Capture the cell that displays the provided text and extract its (X, Y) central coordinate. 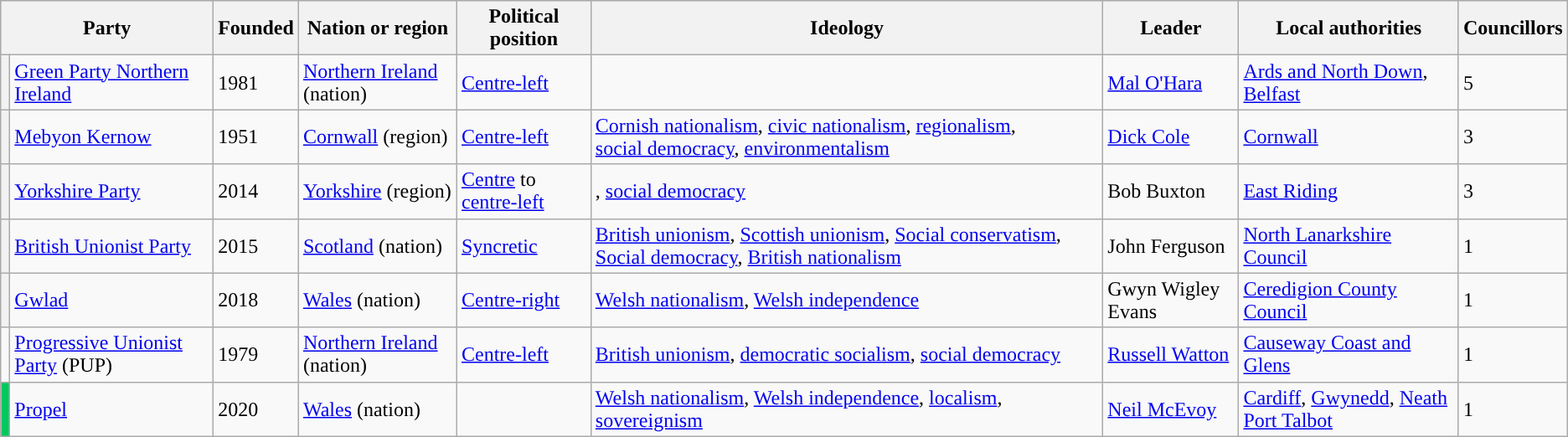
British unionism, Scottish unionism, Social conservatism, Social democracy, British nationalism (847, 246)
Progressive Unionist Party (PUP) (112, 355)
Cardiff, Gwynedd, Neath Port Talbot (1349, 409)
British Unionist Party (112, 246)
Cornwall (region) (377, 137)
Scotland (nation) (377, 246)
5 (1513, 82)
North Lanarkshire Council (1349, 246)
, social democracy (847, 191)
Local authorities (1349, 28)
1951 (256, 137)
Ceredigion County Council (1349, 300)
East Riding (1349, 191)
Welsh nationalism, Welsh independence (847, 300)
Party (107, 28)
Leader (1171, 28)
Founded (256, 28)
Syncretic (524, 246)
Mebyon Kernow (112, 137)
Neil McEvoy (1171, 409)
Propel (112, 409)
Mal O'Hara (1171, 82)
Yorkshire (region) (377, 191)
Cornish nationalism, civic nationalism, regionalism, social democracy, environmentalism (847, 137)
2018 (256, 300)
1979 (256, 355)
2015 (256, 246)
Ards and North Down, Belfast (1349, 82)
Green Party Northern Ireland (112, 82)
Yorkshire Party (112, 191)
Ideology (847, 28)
Bob Buxton (1171, 191)
Nation or region (377, 28)
2014 (256, 191)
Gwyn Wigley Evans (1171, 300)
Centre-right (524, 300)
2020 (256, 409)
British unionism, democratic socialism, social democracy (847, 355)
Centre to centre-left (524, 191)
Dick Cole (1171, 137)
Political position (524, 28)
Gwlad (112, 300)
Welsh nationalism, Welsh independence, localism, sovereignism (847, 409)
Cornwall (1349, 137)
1981 (256, 82)
Councillors (1513, 28)
Causeway Coast and Glens (1349, 355)
John Ferguson (1171, 246)
Russell Watton (1171, 355)
